For the text-containing cell, return its midpoint in [X, Y] coordinate format. 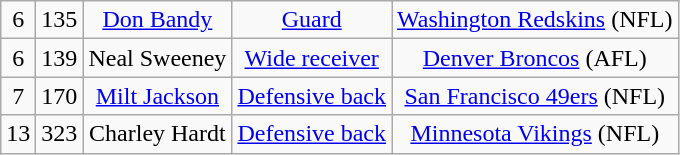
139 [60, 58]
135 [60, 20]
323 [60, 134]
Charley Hardt [158, 134]
170 [60, 96]
Don Bandy [158, 20]
Milt Jackson [158, 96]
San Francisco 49ers (NFL) [535, 96]
Minnesota Vikings (NFL) [535, 134]
Guard [312, 20]
Denver Broncos (AFL) [535, 58]
Neal Sweeney [158, 58]
Washington Redskins (NFL) [535, 20]
13 [18, 134]
Wide receiver [312, 58]
7 [18, 96]
